Identify which cell holds the provided text, then report its (x, y) central coordinate. 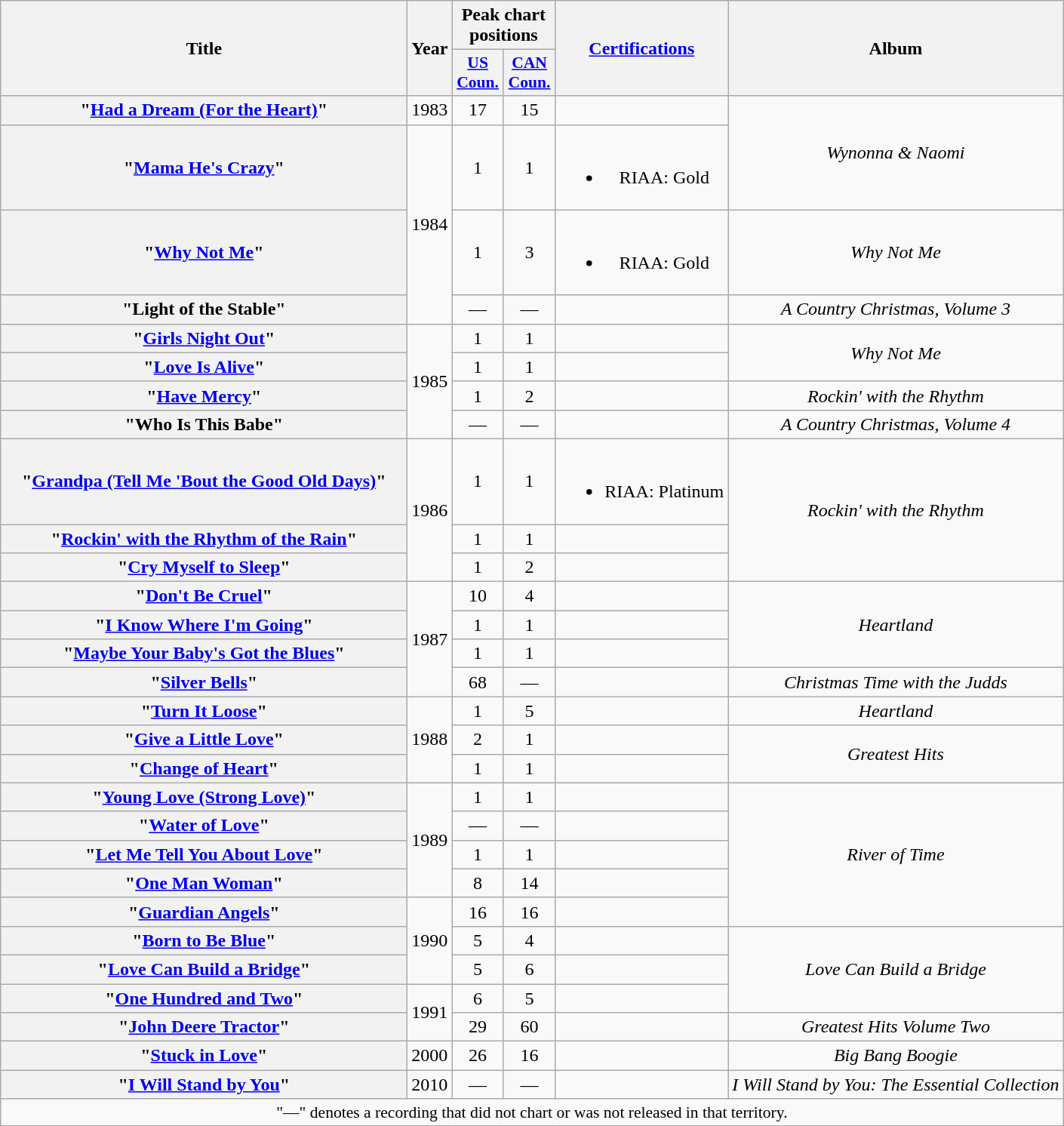
1988 (430, 740)
"One Man Woman" (204, 883)
2000 (430, 1056)
"Have Mercy" (204, 395)
1986 (430, 510)
1985 (430, 381)
CANCoun. (529, 72)
Greatest Hits Volume Two (896, 1027)
"Stuck in Love" (204, 1056)
"Change of Heart" (204, 768)
"Girls Night Out" (204, 338)
"Rockin' with the Rhythm of the Rain" (204, 538)
1989 (430, 840)
"Let Me Tell You About Love" (204, 854)
"Had a Dream (For the Heart)" (204, 110)
"Don't Be Cruel" (204, 596)
14 (529, 883)
River of Time (896, 854)
"Turn It Loose" (204, 711)
I Will Stand by You: The Essential Collection (896, 1084)
1990 (430, 940)
"—" denotes a recording that did not chart or was not released in that territory. (532, 1112)
A Country Christmas, Volume 4 (896, 424)
A Country Christmas, Volume 3 (896, 309)
1987 (430, 639)
"Who Is This Babe" (204, 424)
1983 (430, 110)
17 (478, 110)
Love Can Build a Bridge (896, 969)
3 (529, 252)
1984 (430, 224)
"Mama He's Crazy" (204, 168)
"Grandpa (Tell Me 'Bout the Good Old Days)" (204, 481)
"Love Can Build a Bridge" (204, 969)
"Light of the Stable" (204, 309)
60 (529, 1027)
"I Will Stand by You" (204, 1084)
"Silver Bells" (204, 682)
"I Know Where I'm Going" (204, 625)
Album (896, 48)
"One Hundred and Two" (204, 998)
"John Deere Tractor" (204, 1027)
68 (478, 682)
Title (204, 48)
"Love Is Alive" (204, 367)
Year (430, 48)
RIAA: Platinum (641, 481)
"Guardian Angels" (204, 912)
"Young Love (Strong Love)" (204, 797)
29 (478, 1027)
USCoun. (478, 72)
15 (529, 110)
2010 (430, 1084)
"Give a Little Love" (204, 740)
"Why Not Me" (204, 252)
"Water of Love" (204, 826)
26 (478, 1056)
"Cry Myself to Sleep" (204, 568)
Christmas Time with the Judds (896, 682)
1991 (430, 1013)
Peak chartpositions (504, 26)
8 (478, 883)
10 (478, 596)
Wynonna & Naomi (896, 152)
"Born to Be Blue" (204, 940)
Certifications (641, 48)
"Maybe Your Baby's Got the Blues" (204, 654)
Big Bang Boogie (896, 1056)
Greatest Hits (896, 754)
